Identify which cell holds the provided text, then report its [X, Y] central coordinate. 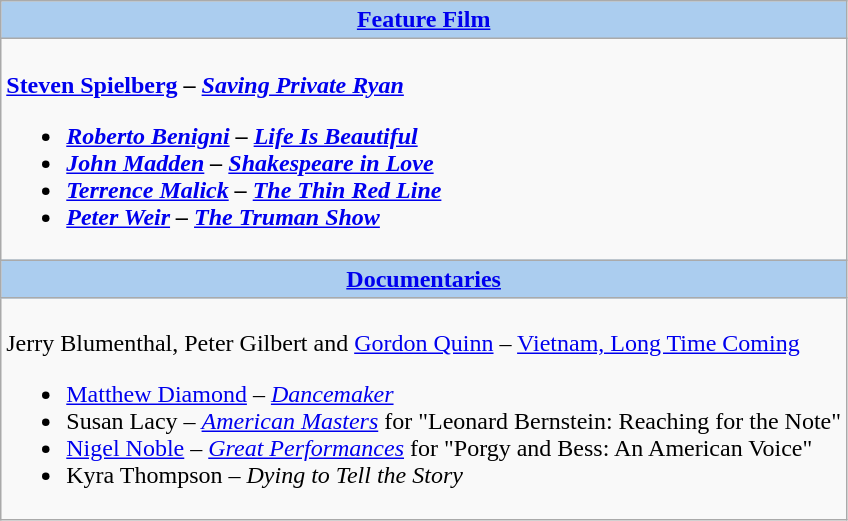
Documentaries [424, 279]
Feature Film [424, 20]
